Output the (X, Y) coordinate of the center of the cell containing the given text.  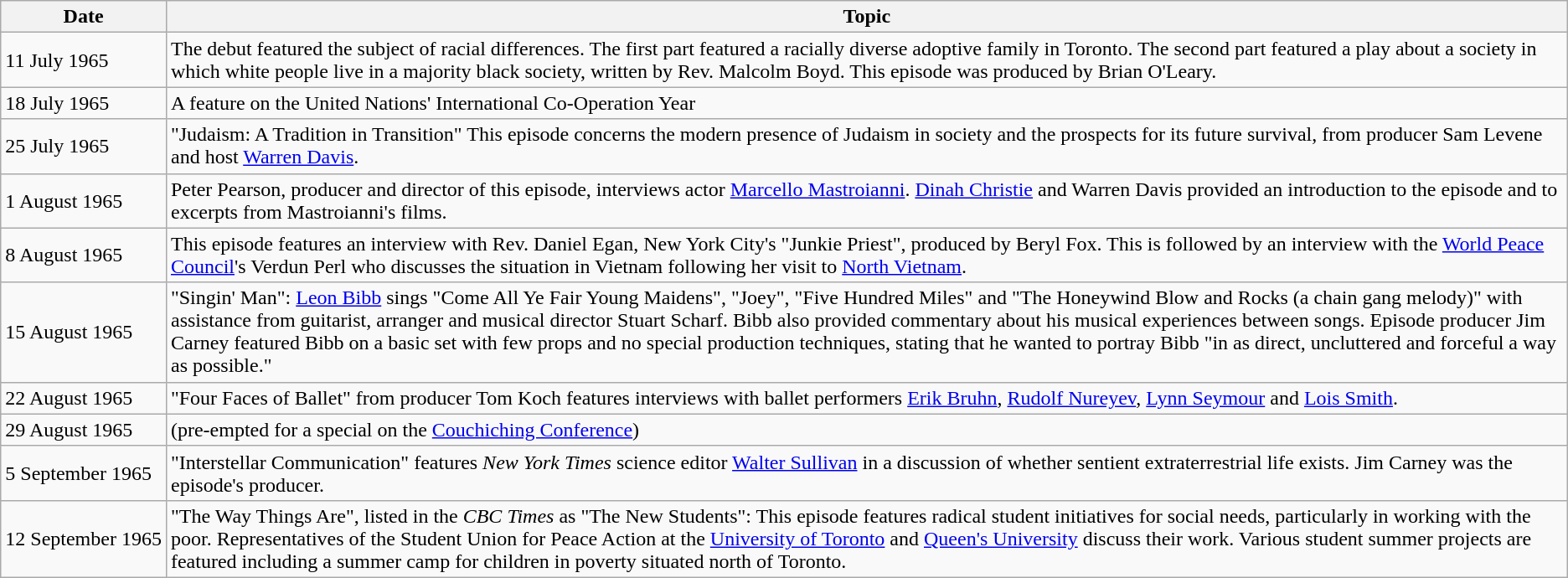
22 August 1965 (84, 398)
29 August 1965 (84, 430)
5 September 1965 (84, 472)
(pre-empted for a special on the Couchiching Conference) (866, 430)
Topic (866, 17)
1 August 1965 (84, 201)
8 August 1965 (84, 255)
12 September 1965 (84, 539)
Date (84, 17)
15 August 1965 (84, 332)
18 July 1965 (84, 103)
"Four Faces of Ballet" from producer Tom Koch features interviews with ballet performers Erik Bruhn, Rudolf Nureyev, Lynn Seymour and Lois Smith. (866, 398)
25 July 1965 (84, 146)
A feature on the United Nations' International Co-Operation Year (866, 103)
11 July 1965 (84, 60)
